Pinpoint the cell where the given text exists, returning its (X, Y) midpoint coordinate. 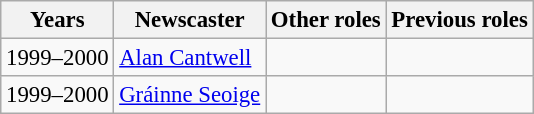
Years (58, 20)
Other roles (326, 20)
Newscaster (190, 20)
Alan Cantwell (190, 58)
Previous roles (460, 20)
Gráinne Seoige (190, 95)
